Search for the cell housing the specified text and yield its [X, Y] center coordinate. 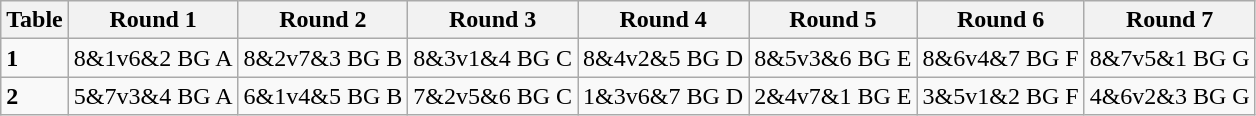
8&7v5&1 BG G [1170, 58]
8&2v7&3 BG B [323, 58]
8&1v6&2 BG A [153, 58]
Round 4 [664, 20]
4&6v2&3 BG G [1170, 96]
1&3v6&7 BG D [664, 96]
Round 6 [1000, 20]
8&5v3&6 BG E [833, 58]
Round 5 [833, 20]
5&7v3&4 BG A [153, 96]
8&4v2&5 BG D [664, 58]
8&3v1&4 BG C [493, 58]
Round 3 [493, 20]
6&1v4&5 BG B [323, 96]
Round 7 [1170, 20]
7&2v5&6 BG C [493, 96]
Table [35, 20]
2&4v7&1 BG E [833, 96]
1 [35, 58]
8&6v4&7 BG F [1000, 58]
Round 2 [323, 20]
3&5v1&2 BG F [1000, 96]
Round 1 [153, 20]
2 [35, 96]
